Return (x, y) of the center of cell containing provided text 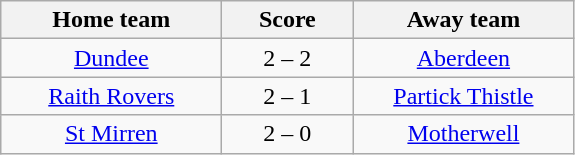
Home team (112, 20)
2 – 1 (288, 96)
2 – 2 (288, 58)
Motherwell (464, 134)
St Mirren (112, 134)
Dundee (112, 58)
Aberdeen (464, 58)
Raith Rovers (112, 96)
Partick Thistle (464, 96)
2 – 0 (288, 134)
Away team (464, 20)
Score (288, 20)
